Return (x, y) of the center of cell containing provided text 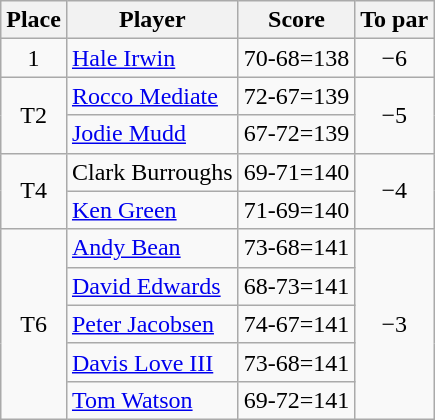
David Edwards (152, 286)
Place (34, 20)
Rocco Mediate (152, 96)
Ken Green (152, 210)
T2 (34, 115)
71-69=140 (296, 210)
−3 (394, 324)
T4 (34, 191)
Tom Watson (152, 400)
74-67=141 (296, 324)
70-68=138 (296, 58)
Clark Burroughs (152, 172)
−4 (394, 191)
69-71=140 (296, 172)
Peter Jacobsen (152, 324)
72-67=139 (296, 96)
Hale Irwin (152, 58)
Score (296, 20)
Davis Love III (152, 362)
−6 (394, 58)
Jodie Mudd (152, 134)
To par (394, 20)
68-73=141 (296, 286)
1 (34, 58)
Andy Bean (152, 248)
69-72=141 (296, 400)
67-72=139 (296, 134)
Player (152, 20)
−5 (394, 115)
T6 (34, 324)
